Determine the [X, Y] coordinate at the center of the cell enclosing the given text.  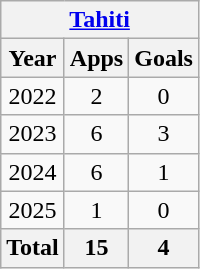
3 [164, 134]
2023 [33, 134]
Apps [96, 58]
2 [96, 96]
2024 [33, 172]
Total [33, 248]
4 [164, 248]
2025 [33, 210]
Year [33, 58]
Goals [164, 58]
2022 [33, 96]
15 [96, 248]
Tahiti [100, 20]
